Find where the given text appears and provide that cell's center as (x, y) coordinate. 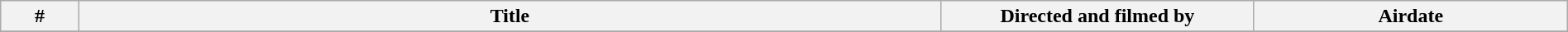
Airdate (1411, 16)
Title (509, 16)
# (40, 16)
Directed and filmed by (1097, 16)
